Determine the (x, y) coordinate at the center of the cell enclosing the given text.  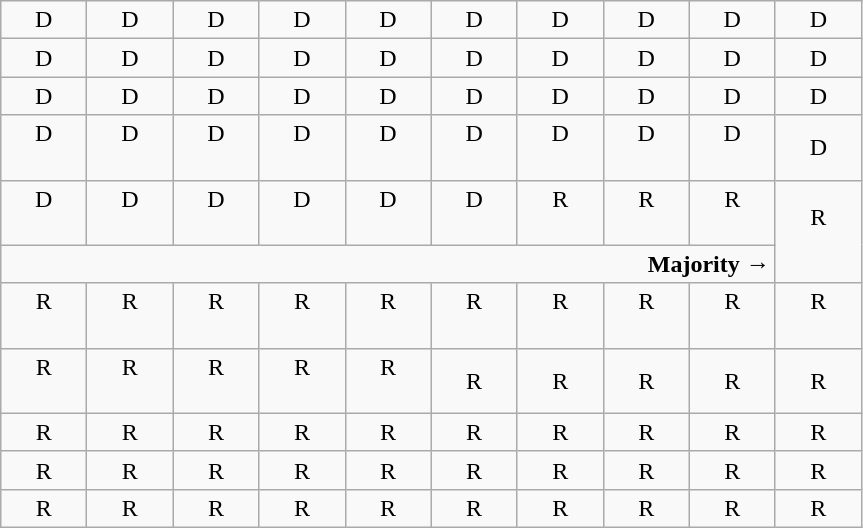
Majority → (388, 264)
